Determine the [X, Y] coordinate at the center of the cell enclosing the given text.  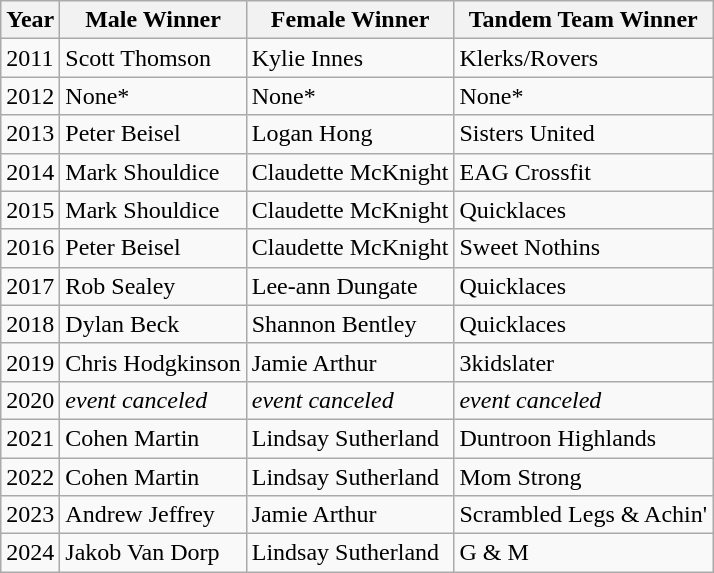
EAG Crossfit [584, 172]
2024 [30, 553]
2018 [30, 324]
Mom Strong [584, 477]
2013 [30, 134]
2022 [30, 477]
Jakob Van Dorp [153, 553]
2023 [30, 515]
Dylan Beck [153, 324]
Shannon Bentley [350, 324]
Sweet Nothins [584, 248]
Year [30, 20]
Scott Thomson [153, 58]
2016 [30, 248]
2012 [30, 96]
2015 [30, 210]
Female Winner [350, 20]
Andrew Jeffrey [153, 515]
Chris Hodgkinson [153, 362]
2014 [30, 172]
Sisters United [584, 134]
2020 [30, 400]
2019 [30, 362]
Klerks/Rovers [584, 58]
Male Winner [153, 20]
3kidslater [584, 362]
Rob Sealey [153, 286]
2017 [30, 286]
Duntroon Highlands [584, 438]
Scrambled Legs & Achin' [584, 515]
Lee-ann Dungate [350, 286]
Tandem Team Winner [584, 20]
2021 [30, 438]
G & M [584, 553]
2011 [30, 58]
Logan Hong [350, 134]
Kylie Innes [350, 58]
